Locate the cell with the specified text and output its [X, Y] center coordinate. 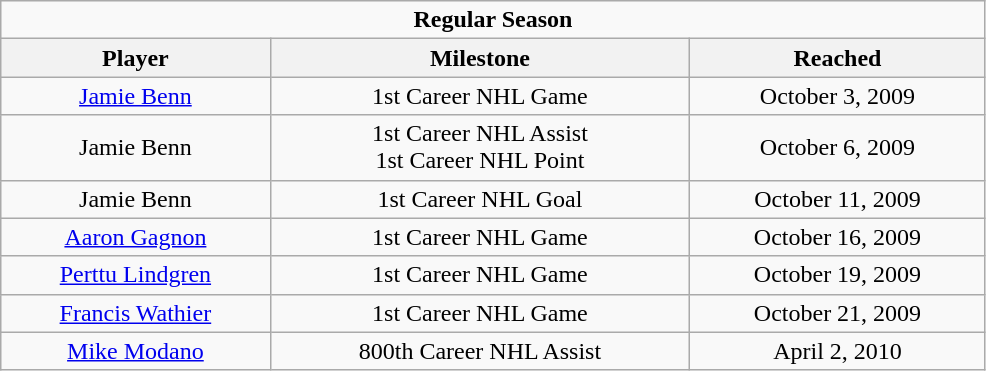
1st Career NHL Assist1st Career NHL Point [480, 148]
Perttu Lindgren [136, 275]
October 16, 2009 [838, 237]
October 3, 2009 [838, 96]
1st Career NHL Goal [480, 199]
Aaron Gagnon [136, 237]
October 11, 2009 [838, 199]
Player [136, 58]
April 2, 2010 [838, 351]
Reached [838, 58]
Milestone [480, 58]
Regular Season [493, 20]
October 6, 2009 [838, 148]
Francis Wathier [136, 313]
800th Career NHL Assist [480, 351]
October 21, 2009 [838, 313]
Mike Modano [136, 351]
October 19, 2009 [838, 275]
